Scan for the cell matching the given text and deliver its (x, y) coordinate at center. 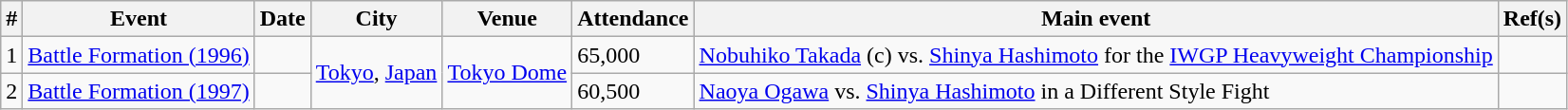
Event (139, 19)
Battle Formation (1997) (139, 91)
Date (283, 19)
Naoya Ogawa vs. Shinya Hashimoto in a Different Style Fight (1095, 91)
# (11, 19)
Attendance (633, 19)
Tokyo Dome (507, 73)
Main event (1095, 19)
Tokyo, Japan (376, 73)
65,000 (633, 55)
Nobuhiko Takada (c) vs. Shinya Hashimoto for the IWGP Heavyweight Championship (1095, 55)
1 (11, 55)
Venue (507, 19)
2 (11, 91)
60,500 (633, 91)
City (376, 19)
Ref(s) (1532, 19)
Battle Formation (1996) (139, 55)
